Provide the [X, Y] coordinate of the cell's center where the given text is located.  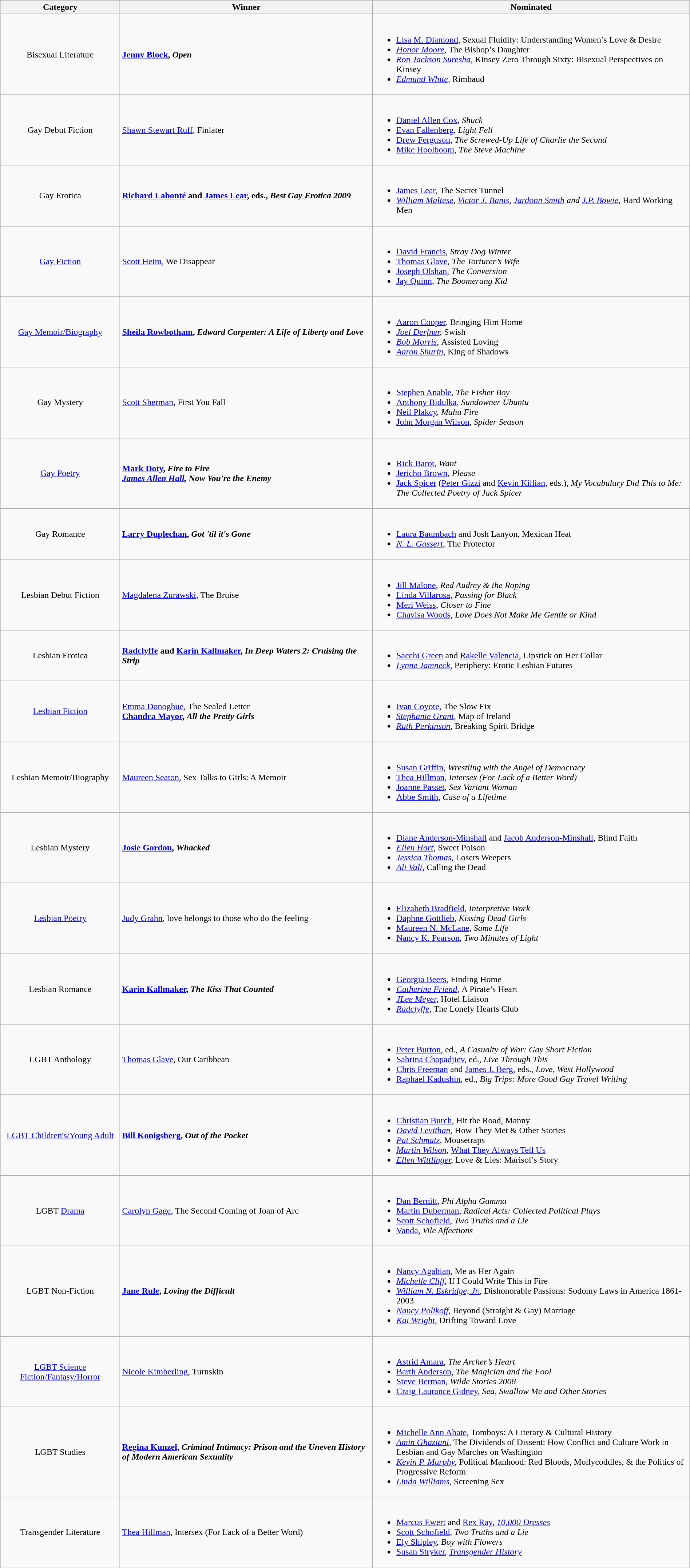
Carolyn Gage, The Second Coming of Joan of Arc [246, 1211]
Nicole Kimberling, Turnskin [246, 1371]
Sacchi Green and Rakelle Valencia, Lipstick on Her CollarLynne Jamneck, Periphery: Erotic Lesbian Futures [531, 655]
LGBT Drama [60, 1211]
Emma Donoghue, The Sealed Letter Chandra Mayor, All the Pretty Girls [246, 711]
Laura Baumbach and Josh Lanyon, Mexican HeatN. L. Gassert, The Protector [531, 534]
Josie Gordon, Whacked [246, 848]
LGBT Anthology [60, 1060]
Aaron Cooper, Bringing Him HomeJoel Derfner, SwishBob Morris, Assisted LovingAaron Shurin, King of Shadows [531, 332]
Magdalena Zurawski, The Bruise [246, 595]
Gay Romance [60, 534]
Lesbian Erotica [60, 655]
Scott Heim, We Disappear [246, 261]
Lesbian Memoir/Biography [60, 777]
Gay Debut Fiction [60, 130]
James Lear, The Secret TunnelWilliam Maltese, Victor J. Banis, Jardonn Smith and J.P. Bowie, Hard Working Men [531, 196]
Georgia Beers, Finding HomeCatherine Friend, A Pirate’s HeartJLee Meyer, Hotel LiaisonRadclyffe, The Lonely Hearts Club [531, 989]
Elizabeth Bradfield, Interpretive WorkDaphne Gottlieb, Kissing Dead GirlsMaureen N. McLane, Same LifeNancy K. Pearson, Two Minutes of Light [531, 918]
Regina Kunzel, Criminal Intimacy: Prison and the Uneven History of Modern American Sexuality [246, 1452]
David Francis, Stray Dog WinterThomas Glave, The Torturer’s WifeJoseph Olshan, The ConversionJay Quinn, The Boomerang Kid [531, 261]
Lesbian Poetry [60, 918]
Nominated [531, 7]
Ivan Coyote, The Slow FixStephanie Grant, Map of IrelandRuth Perkinson, Breaking Spirit Bridge [531, 711]
Transgender Literature [60, 1532]
Scott Sherman, First You Fall [246, 402]
Jane Rule, Loving the Difficult [246, 1291]
Judy Grahn, love belongs to those who do the feeling [246, 918]
Karin Kallmaker, The Kiss That Counted [246, 989]
Maureen Seaton, Sex Talks to Girls: A Memoir [246, 777]
Thea Hillman, Intersex (For Lack of a Better Word) [246, 1532]
Gay Mystery [60, 402]
Daniel Allen Cox, ShuckEvan Fallenberg, Light FellDrew Ferguson, The Screwed-Up Life of Charlie the SecondMike Hoolboom, The Steve Machine [531, 130]
Bisexual Literature [60, 55]
Radclyffe and Karin Kallmaker, In Deep Waters 2: Cruising the Strip [246, 655]
Lesbian Mystery [60, 848]
Bill Konigsberg, Out of the Pocket [246, 1135]
Larry Duplechan, Got 'til it's Gone [246, 534]
Gay Erotica [60, 196]
Diane Anderson-Minshall and Jacob Anderson-Minshall, Blind FaithEllen Hart, Sweet PoisonJessica Thomas, Losers WeepersAli Vali, Calling the Dead [531, 848]
Richard Labonté and James Lear, eds., Best Gay Erotica 2009 [246, 196]
Jenny Block, Open [246, 55]
Gay Poetry [60, 473]
Stephen Anable, The Fisher BoyAnthony Bidulka, Sundowner UbuntuNeil Plakcy, Mahu FireJohn Morgan Wilson, Spider Season [531, 402]
Sheila Rowbotham, Edward Carpenter: A Life of Liberty and Love [246, 332]
Lesbian Debut Fiction [60, 595]
Gay Fiction [60, 261]
Dan Bernitt, Phi Alpha GammaMartin Duberman, Radical Acts: Collected Political PlaysScott Schofield, Two Truths and a LieVanda, Vile Affections [531, 1211]
LGBT Studies [60, 1452]
LGBT Children's/Young Adult [60, 1135]
Jill Malone, Red Audrey & the RopingLinda Villarosa, Passing for BlackMeri Weiss, Closer to FineChavisa Woods, Love Does Not Make Me Gentle or Kind [531, 595]
LGBT Non-Fiction [60, 1291]
LGBT Science Fiction/Fantasy/Horror [60, 1371]
Mark Doty, Fire to Fire James Allen Hall, Now You're the Enemy [246, 473]
Lesbian Fiction [60, 711]
Winner [246, 7]
Thomas Glave, Our Caribbean [246, 1060]
Category [60, 7]
Gay Memoir/Biography [60, 332]
Marcus Ewert and Rex Ray, 10,000 DressesScott Schofield, Two Truths and a LieEly Shipley, Boy with FlowersSusan Stryker, Transgender History [531, 1532]
Lesbian Romance [60, 989]
Shawn Stewart Ruff, Finlater [246, 130]
